Determine the (X, Y) coordinate at the center of the cell enclosing the given text.  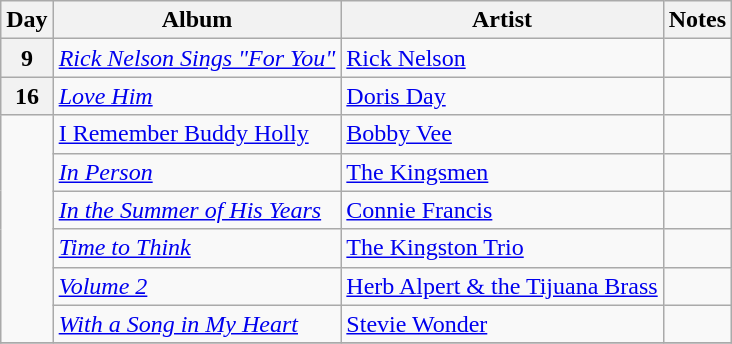
Day (27, 20)
I Remember Buddy Holly (197, 134)
Herb Alpert & the Tijuana Brass (502, 286)
Album (197, 20)
Bobby Vee (502, 134)
Volume 2 (197, 286)
Love Him (197, 96)
In Person (197, 172)
The Kingsmen (502, 172)
Rick Nelson (502, 58)
Rick Nelson Sings "For You" (197, 58)
Connie Francis (502, 210)
Stevie Wonder (502, 324)
With a Song in My Heart (197, 324)
Doris Day (502, 96)
9 (27, 58)
Time to Think (197, 248)
16 (27, 96)
In the Summer of His Years (197, 210)
Notes (697, 20)
The Kingston Trio (502, 248)
Artist (502, 20)
